Scan for the cell matching the given text and deliver its (x, y) coordinate at center. 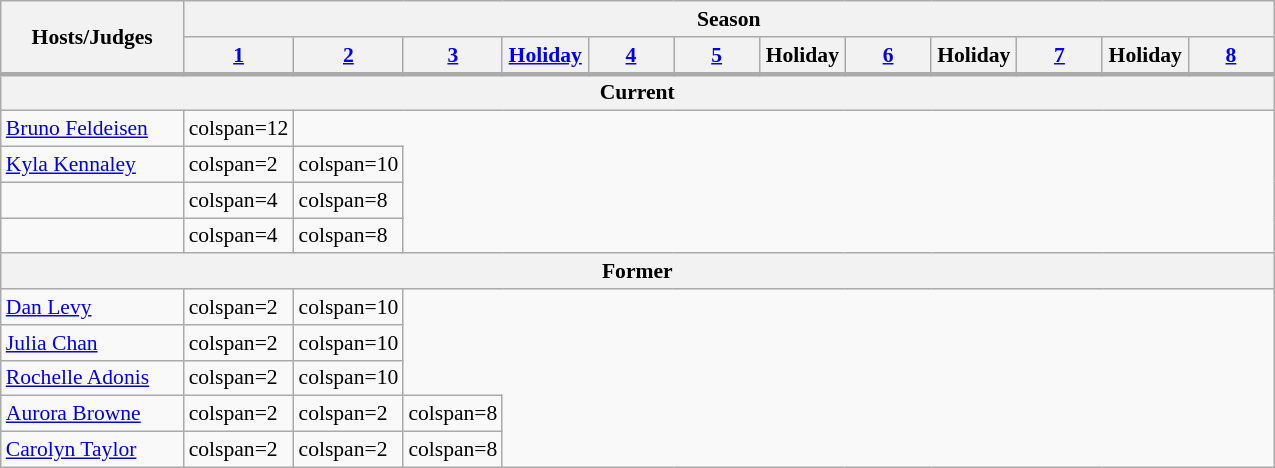
Former (638, 272)
Aurora Browne (92, 414)
Hosts/Judges (92, 38)
Kyla Kennaley (92, 165)
4 (631, 56)
5 (717, 56)
1 (239, 56)
Julia Chan (92, 343)
Season (729, 19)
Bruno Feldeisen (92, 129)
colspan=12 (239, 129)
Dan Levy (92, 307)
Rochelle Adonis (92, 378)
Carolyn Taylor (92, 450)
6 (888, 56)
7 (1060, 56)
2 (348, 56)
8 (1231, 56)
3 (452, 56)
Current (638, 92)
